Provide the (x, y) coordinate of the cell's center where the given text is located.  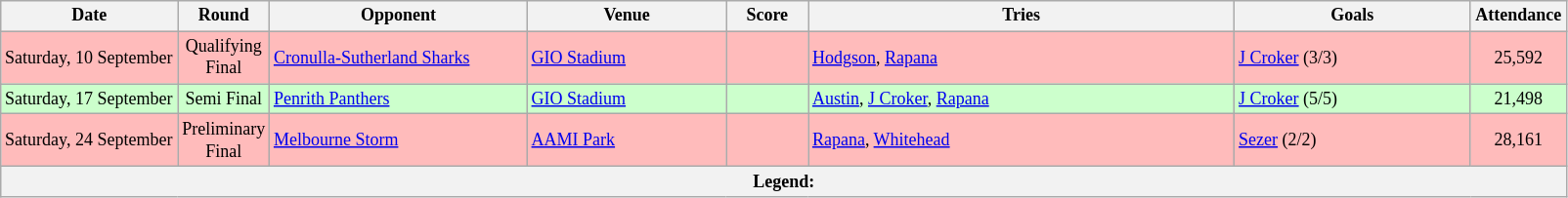
Semi Final (224, 99)
Legend: (784, 181)
Cronulla-Sutherland Sharks (399, 58)
J Croker (5/5) (1353, 99)
21,498 (1519, 99)
Goals (1353, 16)
Tries (1022, 16)
Melbourne Storm (399, 140)
Austin, J Croker, Rapana (1022, 99)
Sezer (2/2) (1353, 140)
Qualifying Final (224, 58)
Round (224, 16)
Saturday, 10 September (90, 58)
Rapana, Whitehead (1022, 140)
Preliminary Final (224, 140)
28,161 (1519, 140)
AAMI Park (627, 140)
25,592 (1519, 58)
J Croker (3/3) (1353, 58)
Date (90, 16)
Venue (627, 16)
Opponent (399, 16)
Hodgson, Rapana (1022, 58)
Attendance (1519, 16)
Penrith Panthers (399, 99)
Saturday, 17 September (90, 99)
Score (767, 16)
Saturday, 24 September (90, 140)
